Return the (x, y) coordinate for the center point of the cell that contains the specified text.  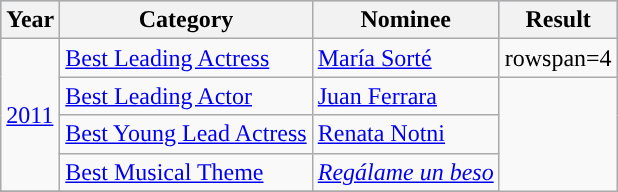
Best Musical Theme (186, 172)
Best Young Lead Actress (186, 134)
Regálame un beso (406, 172)
2011 (30, 115)
Best Leading Actor (186, 96)
María Sorté (406, 58)
Nominee (406, 20)
Result (558, 20)
Year (30, 20)
Juan Ferrara (406, 96)
Best Leading Actress (186, 58)
rowspan=4 (558, 58)
Category (186, 20)
Renata Notni (406, 134)
